Detect which cell encompasses the target text, then output its (X, Y) center coordinate. 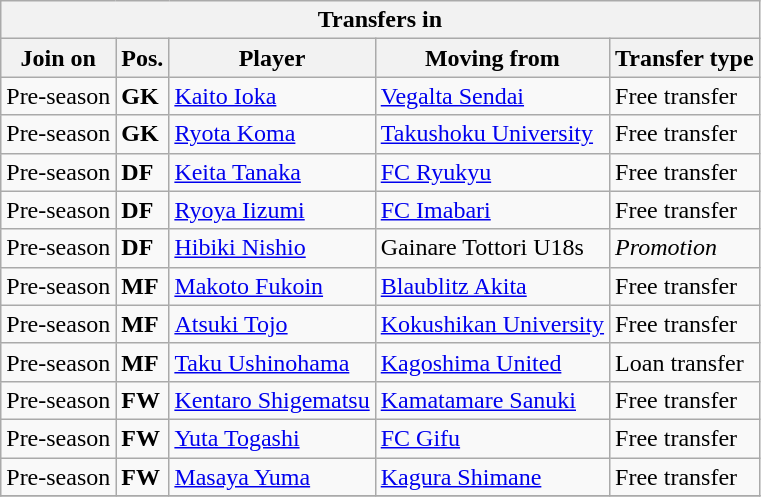
Atsuki Tojo (272, 324)
FC Imabari (492, 210)
FC Ryukyu (492, 172)
Kentaro Shigematsu (272, 400)
FC Gifu (492, 438)
Pos. (142, 58)
Kagura Shimane (492, 477)
Vegalta Sendai (492, 96)
Kamatamare Sanuki (492, 400)
Kokushikan University (492, 324)
Ryoya Iizumi (272, 210)
Taku Ushinohama (272, 362)
Transfer type (684, 58)
Keita Tanaka (272, 172)
Yuta Togashi (272, 438)
Join on (58, 58)
Kagoshima United (492, 362)
Loan transfer (684, 362)
Hibiki Nishio (272, 248)
Masaya Yuma (272, 477)
Blaublitz Akita (492, 286)
Takushoku University (492, 134)
Gainare Tottori U18s (492, 248)
Promotion (684, 248)
Player (272, 58)
Kaito Ioka (272, 96)
Makoto Fukoin (272, 286)
Ryota Koma (272, 134)
Moving from (492, 58)
Transfers in (380, 20)
